Capture the cell that displays the provided text and extract its [x, y] central coordinate. 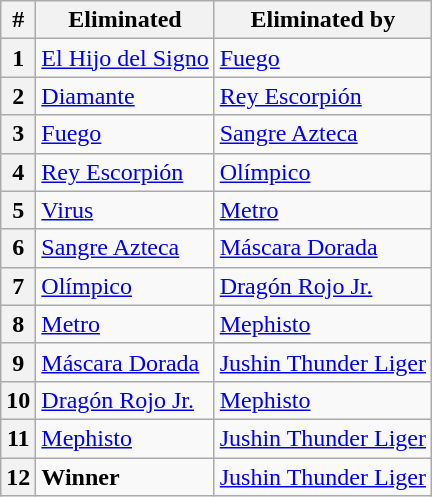
9 [18, 362]
8 [18, 324]
Eliminated by [322, 20]
5 [18, 210]
6 [18, 248]
Winner [125, 477]
Virus [125, 210]
1 [18, 58]
3 [18, 134]
El Hijo del Signo [125, 58]
4 [18, 172]
12 [18, 477]
7 [18, 286]
Diamante [125, 96]
10 [18, 400]
# [18, 20]
2 [18, 96]
Eliminated [125, 20]
11 [18, 438]
